Output the [x, y] coordinate of the center of the cell containing the given text.  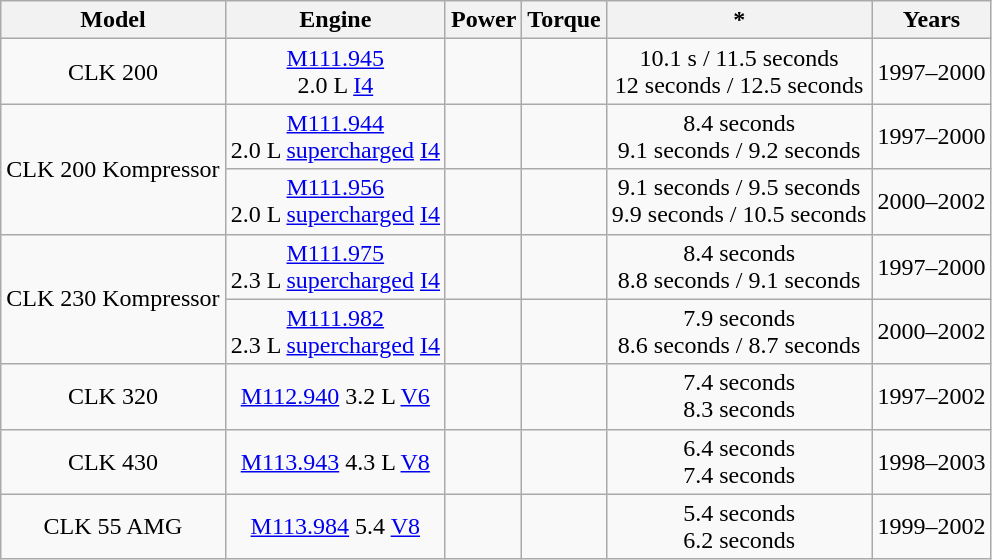
M111.956 2.0 L supercharged I4 [335, 202]
7.4 seconds8.3 seconds [739, 396]
Years [932, 20]
M113.943 4.3 L V8 [335, 462]
M111.975 2.3 L supercharged I4 [335, 266]
7.9 seconds8.6 seconds / 8.7 seconds [739, 332]
M113.984 5.4 V8 [335, 526]
Model [113, 20]
CLK 230 Kompressor [113, 299]
CLK 200 [113, 72]
* [739, 20]
M111.944 2.0 L supercharged I4 [335, 136]
M111.945 2.0 L I4 [335, 72]
8.4 seconds9.1 seconds / 9.2 seconds [739, 136]
Torque [564, 20]
1998–2003 [932, 462]
M112.940 3.2 L V6 [335, 396]
M111.982 2.3 L supercharged I4 [335, 332]
1999–2002 [932, 526]
CLK 55 AMG [113, 526]
Power [483, 20]
CLK 320 [113, 396]
10.1 s / 11.5 seconds12 seconds / 12.5 seconds [739, 72]
5.4 seconds6.2 seconds [739, 526]
Engine [335, 20]
CLK 430 [113, 462]
CLK 200 Kompressor [113, 169]
1997–2002 [932, 396]
9.1 seconds / 9.5 seconds9.9 seconds / 10.5 seconds [739, 202]
8.4 seconds8.8 seconds / 9.1 seconds [739, 266]
6.4 seconds7.4 seconds [739, 462]
